Capture the cell that displays the provided text and extract its [X, Y] central coordinate. 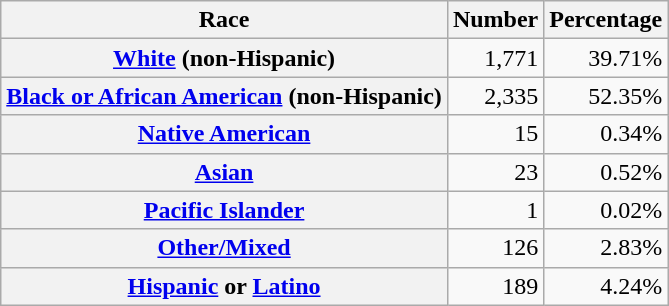
Race [224, 20]
52.35% [606, 96]
White (non-Hispanic) [224, 58]
39.71% [606, 58]
15 [495, 134]
126 [495, 248]
1,771 [495, 58]
4.24% [606, 286]
Number [495, 20]
23 [495, 172]
Asian [224, 172]
Black or African American (non-Hispanic) [224, 96]
2.83% [606, 248]
0.52% [606, 172]
0.34% [606, 134]
1 [495, 210]
Other/Mixed [224, 248]
Hispanic or Latino [224, 286]
2,335 [495, 96]
189 [495, 286]
0.02% [606, 210]
Percentage [606, 20]
Native American [224, 134]
Pacific Islander [224, 210]
